Search for the cell housing the specified text and yield its (X, Y) center coordinate. 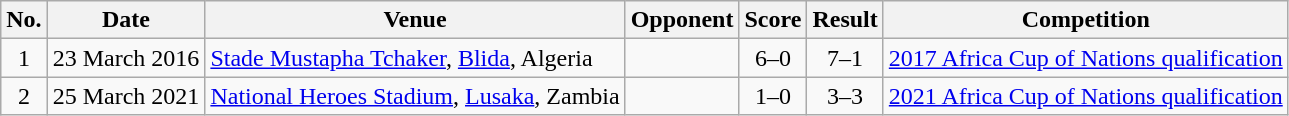
2021 Africa Cup of Nations qualification (1086, 96)
7–1 (845, 58)
Result (845, 20)
Venue (415, 20)
25 March 2021 (126, 96)
23 March 2016 (126, 58)
Competition (1086, 20)
Date (126, 20)
3–3 (845, 96)
1–0 (773, 96)
2017 Africa Cup of Nations qualification (1086, 58)
1 (24, 58)
No. (24, 20)
Opponent (682, 20)
2 (24, 96)
6–0 (773, 58)
Score (773, 20)
Stade Mustapha Tchaker, Blida, Algeria (415, 58)
National Heroes Stadium, Lusaka, Zambia (415, 96)
